Search for the cell housing the specified text and yield its [X, Y] center coordinate. 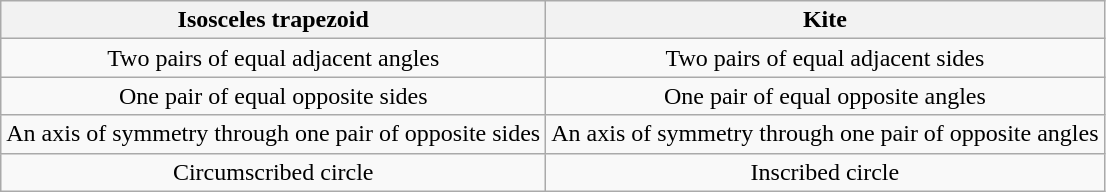
One pair of equal opposite sides [274, 96]
An axis of symmetry through one pair of opposite angles [825, 134]
Kite [825, 20]
Two pairs of equal adjacent angles [274, 58]
Inscribed circle [825, 172]
Circumscribed circle [274, 172]
One pair of equal opposite angles [825, 96]
An axis of symmetry through one pair of opposite sides [274, 134]
Isosceles trapezoid [274, 20]
Two pairs of equal adjacent sides [825, 58]
